Capture the cell that displays the provided text and extract its (x, y) central coordinate. 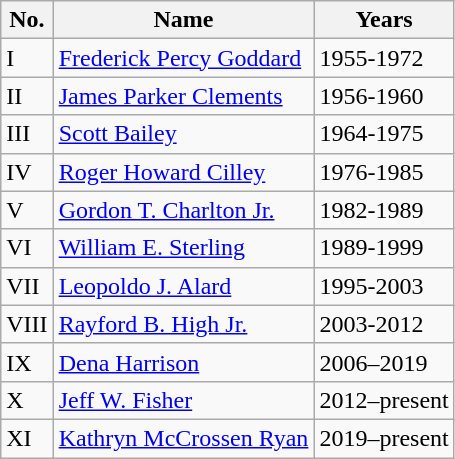
1955-1972 (384, 58)
V (27, 210)
2006–2019 (384, 362)
2012–present (384, 400)
VIII (27, 324)
2003-2012 (384, 324)
William E. Sterling (184, 248)
Leopoldo J. Alard (184, 286)
No. (27, 20)
Years (384, 20)
Jeff W. Fisher (184, 400)
XI (27, 438)
Dena Harrison (184, 362)
1964-1975 (384, 134)
Kathryn McCrossen Ryan (184, 438)
Roger Howard Cilley (184, 172)
1995-2003 (384, 286)
1956-1960 (384, 96)
IX (27, 362)
IV (27, 172)
II (27, 96)
X (27, 400)
III (27, 134)
1976-1985 (384, 172)
2019–present (384, 438)
1989-1999 (384, 248)
Name (184, 20)
Gordon T. Charlton Jr. (184, 210)
James Parker Clements (184, 96)
VII (27, 286)
VI (27, 248)
Frederick Percy Goddard (184, 58)
Rayford B. High Jr. (184, 324)
I (27, 58)
1982-1989 (384, 210)
Scott Bailey (184, 134)
